Identify which cell holds the provided text, then report its (x, y) central coordinate. 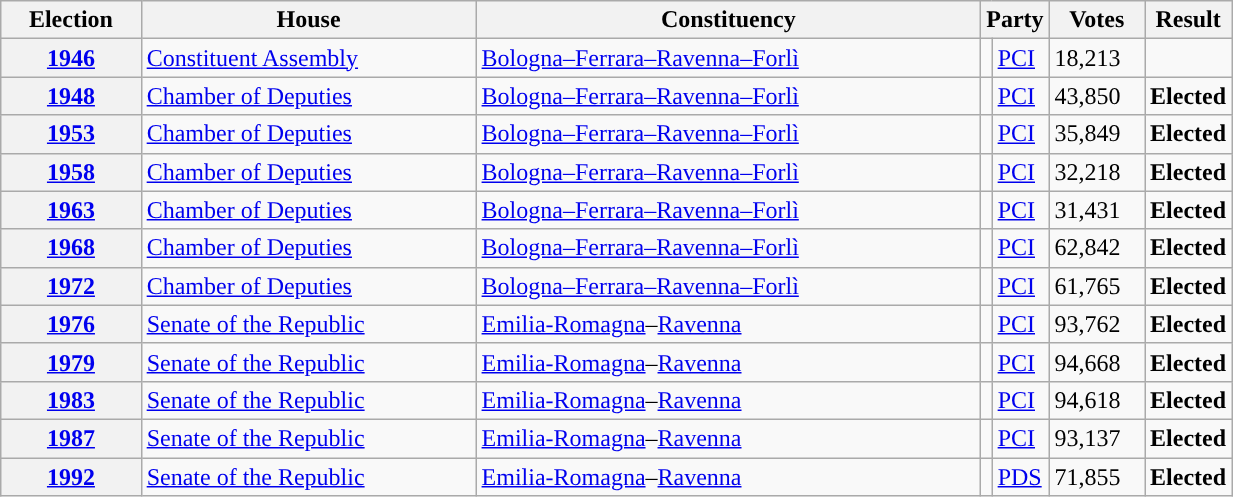
Party (1015, 20)
1963 (71, 210)
1946 (71, 58)
71,855 (1096, 477)
Result (1188, 20)
Constituency (728, 20)
43,850 (1096, 96)
Votes (1096, 20)
1958 (71, 172)
18,213 (1096, 58)
32,218 (1096, 172)
1992 (71, 477)
1968 (71, 248)
93,762 (1096, 324)
1976 (71, 324)
1953 (71, 134)
93,137 (1096, 438)
94,618 (1096, 400)
94,668 (1096, 362)
62,842 (1096, 248)
House (308, 20)
Election (71, 20)
1948 (71, 96)
1972 (71, 286)
PDS (1020, 477)
1979 (71, 362)
1987 (71, 438)
1983 (71, 400)
31,431 (1096, 210)
Constituent Assembly (308, 58)
61,765 (1096, 286)
35,849 (1096, 134)
